Scan for the cell matching the given text and deliver its [x, y] coordinate at center. 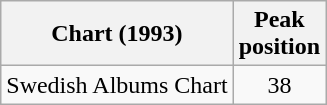
Peakposition [279, 34]
38 [279, 85]
Swedish Albums Chart [117, 85]
Chart (1993) [117, 34]
